Scan for the cell matching the given text and deliver its [X, Y] coordinate at center. 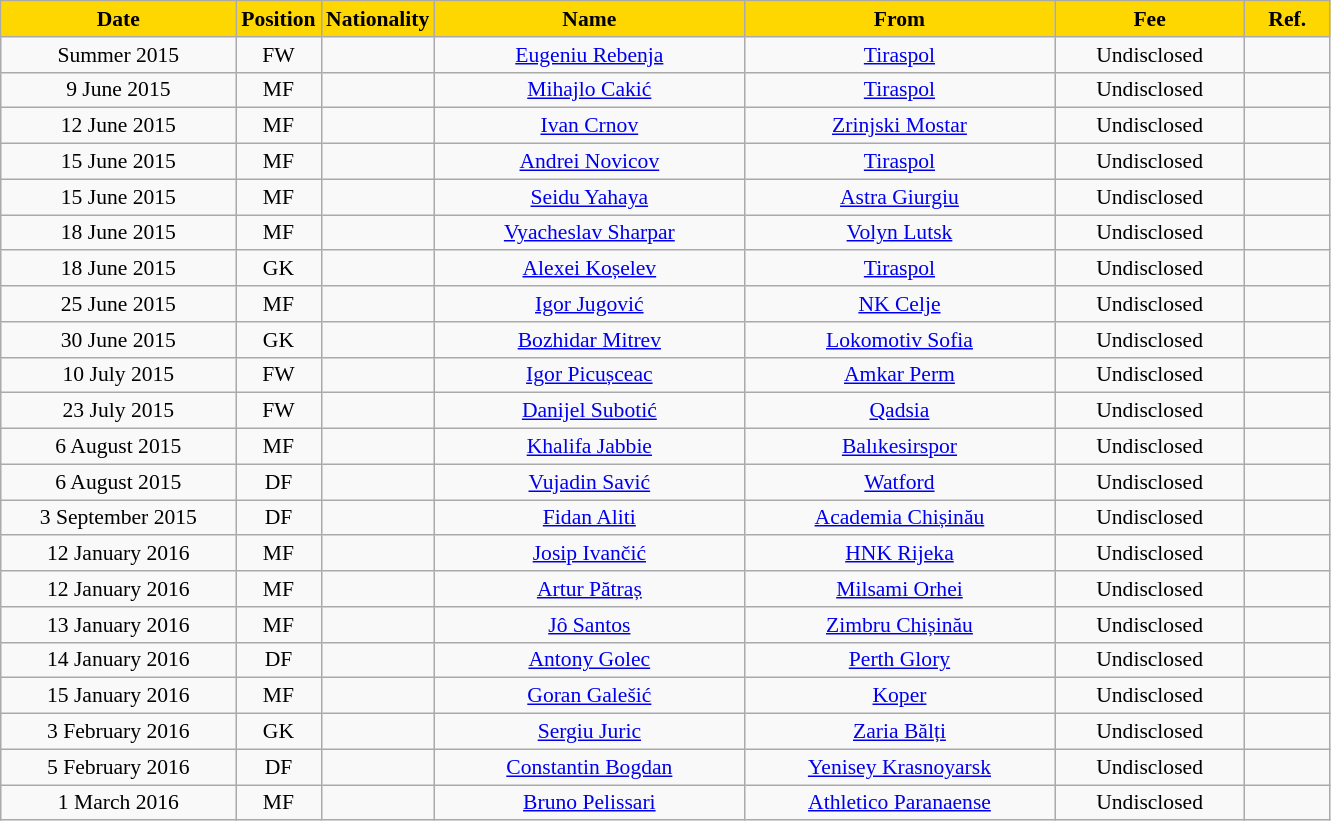
Balıkesirspor [899, 447]
Athletico Paranaense [899, 803]
Bruno Pelissari [589, 803]
Watford [899, 482]
3 September 2015 [118, 518]
Andrei Novicov [589, 162]
13 January 2016 [118, 625]
Josip Ivančić [589, 554]
Fee [1150, 19]
Zaria Bălți [899, 732]
Amkar Perm [899, 375]
Fidan Aliti [589, 518]
12 June 2015 [118, 126]
Volyn Lutsk [899, 233]
Zimbru Chișinău [899, 625]
Koper [899, 696]
9 June 2015 [118, 90]
NK Celje [899, 304]
Qadsia [899, 411]
Jô Santos [589, 625]
3 February 2016 [118, 732]
Date [118, 19]
Seidu Yahaya [589, 197]
Eugeniu Rebenja [589, 55]
Mihajlo Cakić [589, 90]
5 February 2016 [118, 767]
Nationality [378, 19]
From [899, 19]
Astra Giurgiu [899, 197]
Igor Jugović [589, 304]
HNK Rijeka [899, 554]
Constantin Bogdan [589, 767]
Sergiu Juric [589, 732]
Goran Galešić [589, 696]
10 July 2015 [118, 375]
Perth Glory [899, 660]
Igor Picușceac [589, 375]
Antony Golec [589, 660]
Lokomotiv Sofia [899, 340]
Yenisey Krasnoyarsk [899, 767]
15 January 2016 [118, 696]
Khalifa Jabbie [589, 447]
30 June 2015 [118, 340]
Bozhidar Mitrev [589, 340]
Name [589, 19]
Danijel Subotić [589, 411]
Zrinjski Mostar [899, 126]
25 June 2015 [118, 304]
Milsami Orhei [899, 589]
Position [278, 19]
14 January 2016 [118, 660]
Academia Chișinău [899, 518]
Summer 2015 [118, 55]
Alexei Koșelev [589, 269]
23 July 2015 [118, 411]
Ivan Crnov [589, 126]
Artur Pătraș [589, 589]
Vyacheslav Sharpar [589, 233]
Ref. [1288, 19]
Vujadin Savić [589, 482]
1 March 2016 [118, 803]
